Find where the given text appears and provide that cell's center as (x, y) coordinate. 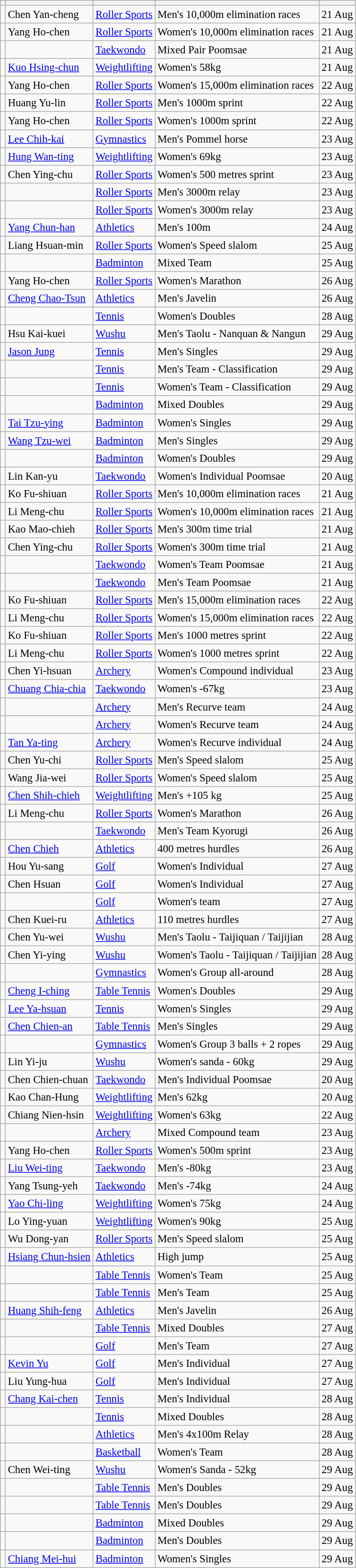
Women's 300m time trial (237, 547)
Hsiang Chun-hsien (49, 1257)
Chen Yu-chi (49, 760)
Men's Team Poomsae (237, 583)
Women's 500 metres sprint (237, 174)
Men's Individual Poomsae (237, 1079)
Women's sanda - 60kg (237, 1062)
Women's Individual Poomsae (237, 476)
Women's Sanda - 52kg (237, 1470)
Men's Taolu - Taijiquan / Taijijian (237, 937)
Tai Tzu-ying (49, 423)
Women's Team - Classification (237, 387)
Men's -80kg (237, 1168)
Chen Chien-chuan (49, 1079)
Chuang Chia-chia (49, 689)
Tan Ya-ting (49, 742)
Chen Hsuan (49, 884)
Women's 3000m relay (237, 210)
Lin Kan-yu (49, 476)
Lo Ying-yuan (49, 1221)
Women's Taolu - Taijiquan / Taijijian (237, 955)
Women's Recurve individual (237, 742)
Women's Recurve team (237, 724)
Yang Chun-han (49, 228)
Liu Wei-ting (49, 1168)
Men's 15,000m elimination races (237, 600)
Women's 63kg (237, 1115)
Chen Shih-chieh (49, 796)
Men's 300m time trial (237, 529)
Men's Pommel horse (237, 139)
Hung Wan-ting (49, 156)
Cheng Chao-Tsun (49, 298)
Yao Chi-ling (49, 1204)
Women's -67kg (237, 689)
Women's Team Poomsae (237, 565)
Men's Team - Classification (237, 369)
Men's -74kg (237, 1186)
Kevin Yu (49, 1364)
400 metres hurdles (237, 848)
High jump (237, 1257)
Kao Chan-Hung (49, 1097)
Chen Chien-an (49, 1026)
Women's Group 3 balls + 2 ropes (237, 1044)
Liu Yung-hua (49, 1381)
Chen Kuei-ru (49, 920)
Chen Yan-cheng (49, 15)
Women's 58kg (237, 68)
Women's team (237, 902)
Wu Dong-yan (49, 1239)
Chen Wei-ting (49, 1470)
Lin Yi-ju (49, 1062)
Hou Yu-sang (49, 866)
Women's 1000m sprint (237, 121)
Chen Chieh (49, 848)
Huang Shih-feng (49, 1310)
Men's 3000m relay (237, 192)
Women's 500m sprint (237, 1151)
110 metres hurdles (237, 920)
Mixed Team (237, 263)
Kuo Hsing-chun (49, 68)
Lee Chih-kai (49, 139)
Women's Group all-around (237, 973)
Yang Tsung-yeh (49, 1186)
Men's 4x100m Relay (237, 1434)
Liang Hsuan-min (49, 245)
Women's Compound individual (237, 671)
Men's 1000m sprint (237, 103)
Men's 100m (237, 228)
Women's 90kg (237, 1221)
Men's Team Kyorugi (237, 831)
Men's Taolu - Nanquan & Nangun (237, 334)
Men's 1000 metres sprint (237, 636)
Mixed Compound team (237, 1133)
Women's 1000 metres sprint (237, 653)
Jason Jung (49, 352)
Huang Yu-lin (49, 103)
Chiang Nien-hsin (49, 1115)
Kao Mao-chieh (49, 529)
Hsu Kai-kuei (49, 334)
Basketball (124, 1452)
Women's 75kg (237, 1204)
Wang Jia-wei (49, 778)
Cheng I-ching (49, 991)
Men's 62kg (237, 1097)
Mixed Pair Poomsae (237, 50)
Women's 69kg (237, 156)
Chen Yi-hsuan (49, 671)
Wang Tzu-wei (49, 441)
Chen Yi-ying (49, 955)
Lee Ya-hsuan (49, 1009)
Chiang Mei-hui (49, 1559)
Chang Kai-chen (49, 1399)
Men's +105 kg (237, 796)
Chen Yu-wei (49, 937)
Men's Recurve team (237, 707)
